Provide the (X, Y) coordinate of the cell's center where the given text is located.  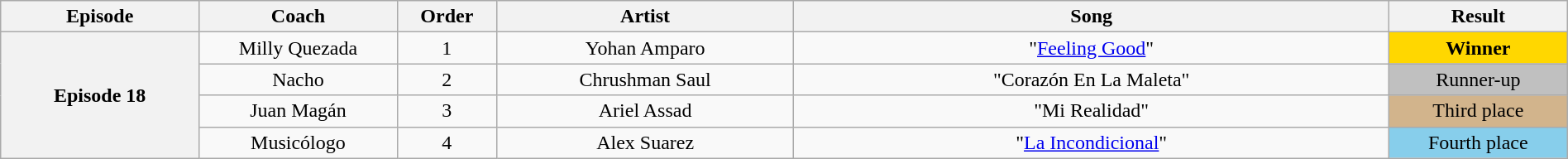
Musicólogo (299, 142)
Yohan Amparo (645, 48)
Fourth place (1478, 142)
Coach (299, 17)
Third place (1478, 111)
Chrushman Saul (645, 79)
Runner-up (1478, 79)
Winner (1478, 48)
Order (447, 17)
Song (1092, 17)
1 (447, 48)
Nacho (299, 79)
Alex Suarez (645, 142)
"Mi Realidad" (1092, 111)
Episode (100, 17)
Artist (645, 17)
4 (447, 142)
Result (1478, 17)
"La Incondicional" (1092, 142)
Ariel Assad (645, 111)
Juan Magán (299, 111)
2 (447, 79)
3 (447, 111)
Milly Quezada (299, 48)
Episode 18 (100, 95)
"Feeling Good" (1092, 48)
"Corazón En La Maleta" (1092, 79)
